Search for the cell housing the specified text and yield its (x, y) center coordinate. 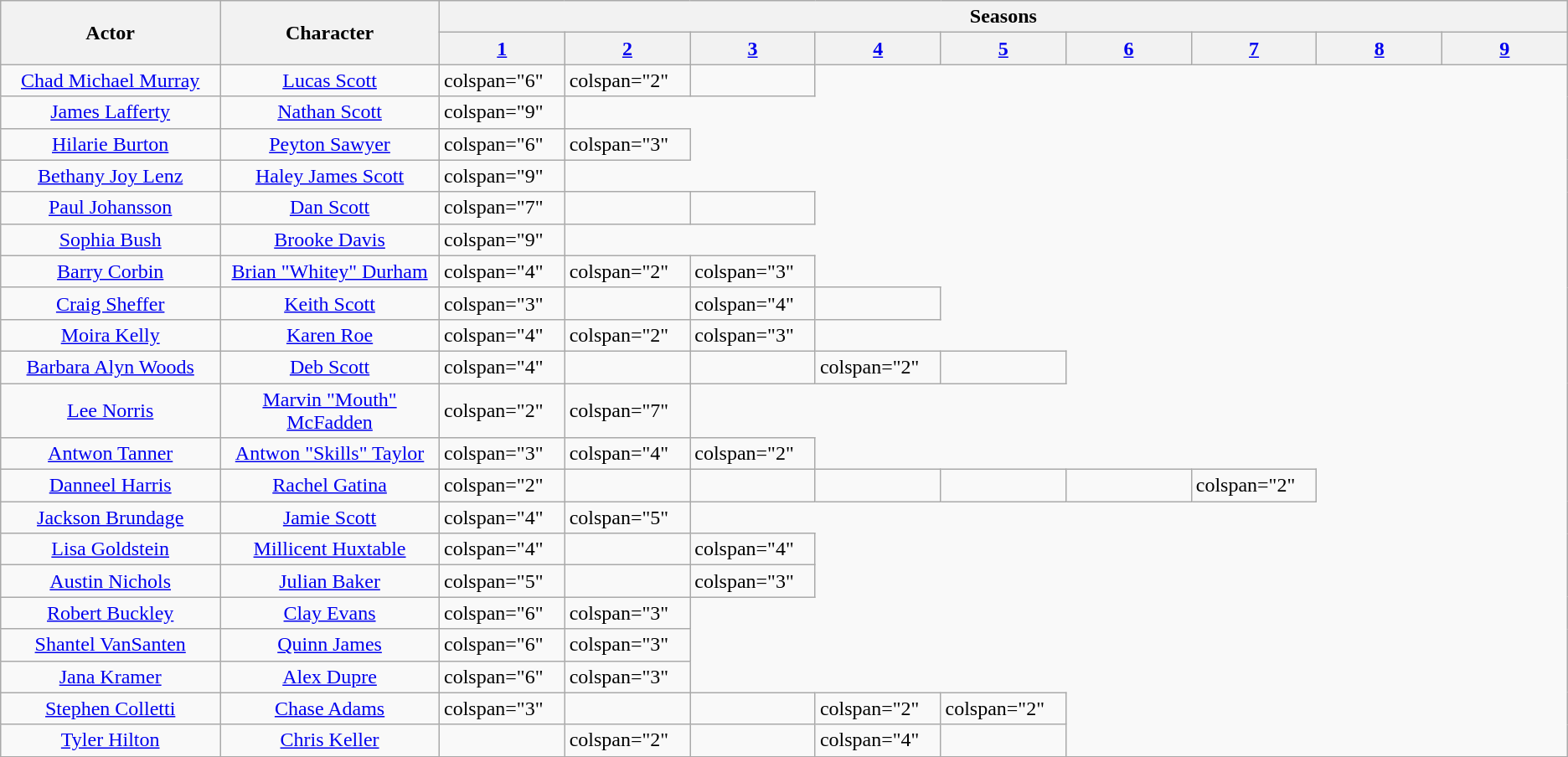
Barbara Alyn Woods (111, 367)
Karen Roe (330, 335)
Danneel Harris (111, 486)
Antwon "Skills" Taylor (330, 454)
Antwon Tanner (111, 454)
Quinn James (330, 645)
Keith Scott (330, 303)
James Lafferty (111, 112)
Stephen Colletti (111, 708)
Character (330, 33)
Seasons (1003, 17)
Lee Norris (111, 410)
Jamie Scott (330, 518)
Marvin "Mouth" McFadden (330, 410)
Austin Nichols (111, 581)
5 (1003, 49)
Jana Kramer (111, 677)
Peyton Sawyer (330, 144)
Chris Keller (330, 740)
Nathan Scott (330, 112)
Chase Adams (330, 708)
Shantel VanSanten (111, 645)
Brooke Davis (330, 239)
Barry Corbin (111, 271)
7 (1254, 49)
Paul Johansson (111, 208)
1 (502, 49)
Brian "Whitey" Durham (330, 271)
6 (1129, 49)
Rachel Gatina (330, 486)
Craig Sheffer (111, 303)
8 (1380, 49)
Robert Buckley (111, 613)
Clay Evans (330, 613)
Jackson Brundage (111, 518)
Chad Michael Murray (111, 80)
Sophia Bush (111, 239)
Tyler Hilton (111, 740)
Haley James Scott (330, 176)
2 (627, 49)
Millicent Huxtable (330, 549)
Moira Kelly (111, 335)
Bethany Joy Lenz (111, 176)
Lisa Goldstein (111, 549)
Actor (111, 33)
Dan Scott (330, 208)
Julian Baker (330, 581)
Alex Dupre (330, 677)
9 (1504, 49)
Deb Scott (330, 367)
Lucas Scott (330, 80)
Hilarie Burton (111, 144)
3 (753, 49)
4 (878, 49)
